From the cell containing the given text, extract its center point as (X, Y) coordinate. 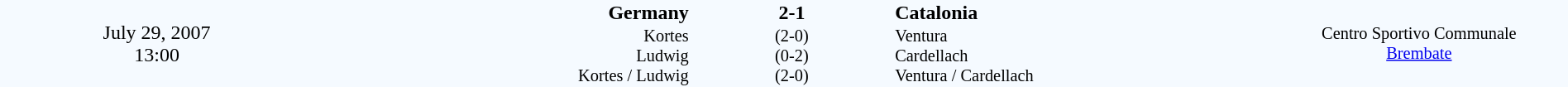
Centro Sportivo CommunaleBrembate (1419, 43)
Germany (501, 12)
KortesLudwigKortes / Ludwig (501, 56)
VenturaCardellachVentura / Cardellach (1082, 56)
Catalonia (1082, 12)
(2-0)(0-2)(2-0) (791, 56)
2-1 (791, 12)
July 29, 200713:00 (157, 43)
